For the text-containing cell, return its midpoint in (x, y) coordinate format. 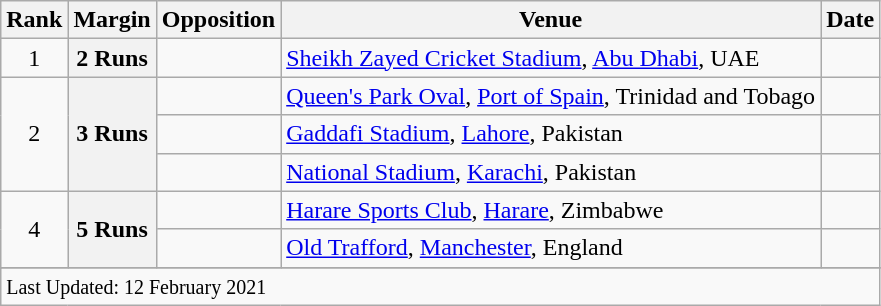
Venue (551, 20)
3 Runs (112, 134)
National Stadium, Karachi, Pakistan (551, 172)
Margin (112, 20)
Rank (34, 20)
Sheikh Zayed Cricket Stadium, Abu Dhabi, UAE (551, 58)
Harare Sports Club, Harare, Zimbabwe (551, 210)
5 Runs (112, 229)
4 (34, 229)
2 (34, 134)
1 (34, 58)
Date (850, 20)
2 Runs (112, 58)
Queen's Park Oval, Port of Spain, Trinidad and Tobago (551, 96)
Old Trafford, Manchester, England (551, 248)
Opposition (218, 20)
Gaddafi Stadium, Lahore, Pakistan (551, 134)
Last Updated: 12 February 2021 (440, 286)
